From the cell containing the given text, extract its center point as [X, Y] coordinate. 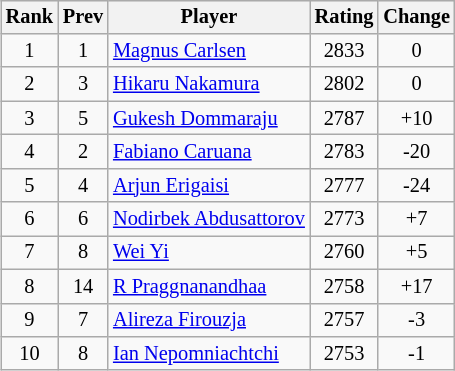
9 [30, 320]
Rank [30, 17]
-1 [416, 354]
+17 [416, 286]
2773 [344, 219]
Rating [344, 17]
Magnus Carlsen [209, 51]
Fabiano Caruana [209, 152]
2757 [344, 320]
Hikaru Nakamura [209, 84]
-24 [416, 185]
-20 [416, 152]
2787 [344, 118]
Prev [83, 17]
+10 [416, 118]
Gukesh Dommaraju [209, 118]
Nodirbek Abdusattorov [209, 219]
2783 [344, 152]
2833 [344, 51]
2777 [344, 185]
10 [30, 354]
-3 [416, 320]
Player [209, 17]
2758 [344, 286]
2753 [344, 354]
+5 [416, 253]
Alireza Firouzja [209, 320]
+7 [416, 219]
Wei Yi [209, 253]
2802 [344, 84]
14 [83, 286]
R Praggnanandhaa [209, 286]
Change [416, 17]
2760 [344, 253]
Ian Nepomniachtchi [209, 354]
Arjun Erigaisi [209, 185]
